Scan for the cell matching the given text and deliver its [x, y] coordinate at center. 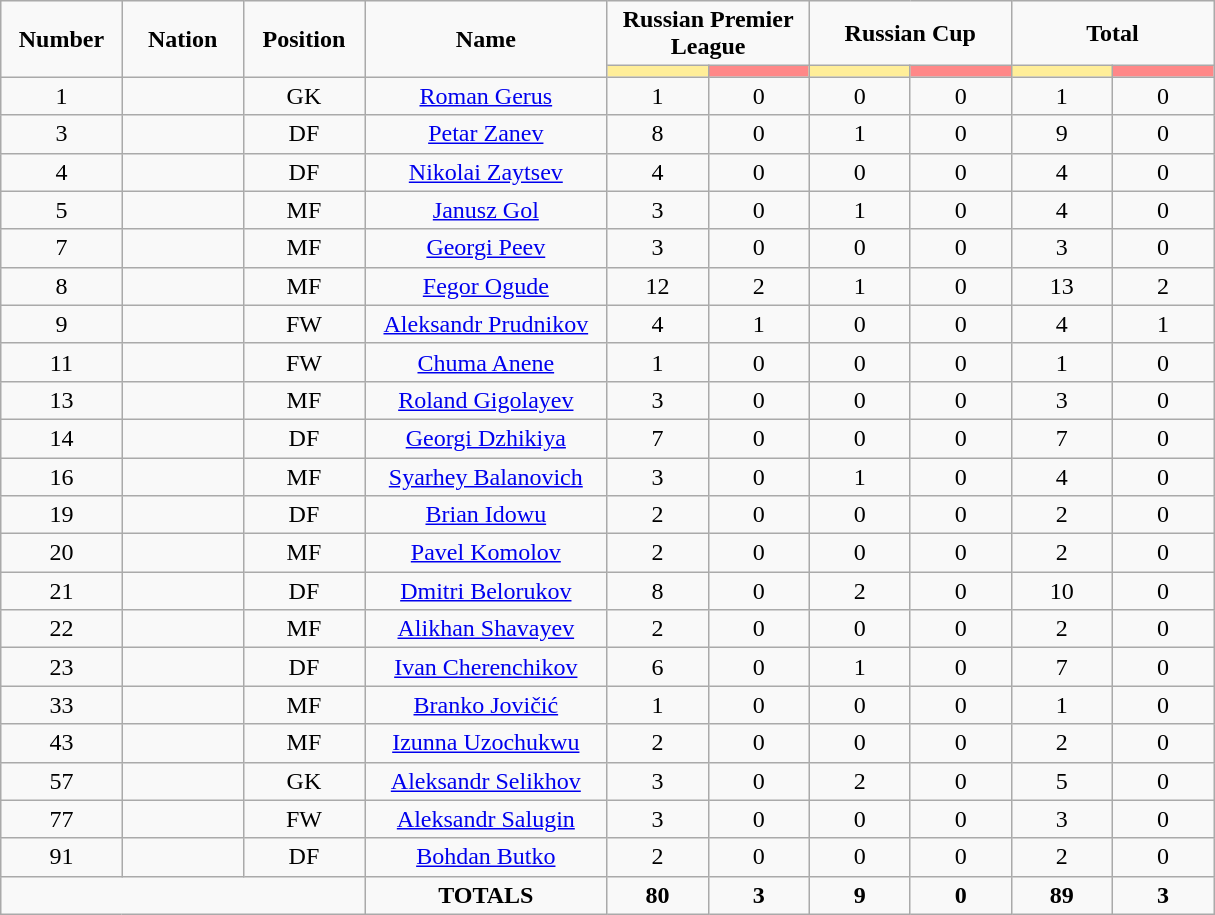
Nation [182, 39]
Syarhey Balanovich [486, 477]
Brian Idowu [486, 515]
11 [62, 362]
Petar Zanev [486, 134]
Georgi Dzhikiya [486, 438]
91 [62, 857]
Georgi Peev [486, 248]
10 [1062, 591]
Name [486, 39]
Bohdan Butko [486, 857]
Ivan Cherenchikov [486, 667]
Aleksandr Selikhov [486, 781]
89 [1062, 895]
Chuma Anene [486, 362]
Roland Gigolayev [486, 400]
Alikhan Shavayev [486, 629]
Aleksandr Prudnikov [486, 324]
Janusz Gol [486, 210]
80 [658, 895]
Dmitri Belorukov [486, 591]
Number [62, 39]
Branko Jovičić [486, 705]
Fegor Ogude [486, 286]
Pavel Komolov [486, 553]
21 [62, 591]
TOTALS [486, 895]
23 [62, 667]
Position [304, 39]
20 [62, 553]
Russian Cup [910, 34]
33 [62, 705]
16 [62, 477]
19 [62, 515]
12 [658, 286]
Total [1112, 34]
43 [62, 743]
77 [62, 819]
6 [658, 667]
57 [62, 781]
Izunna Uzochukwu [486, 743]
14 [62, 438]
Nikolai Zaytsev [486, 172]
Russian Premier League [708, 34]
Aleksandr Salugin [486, 819]
Roman Gerus [486, 96]
22 [62, 629]
